Return (X, Y) of the center of cell containing provided text 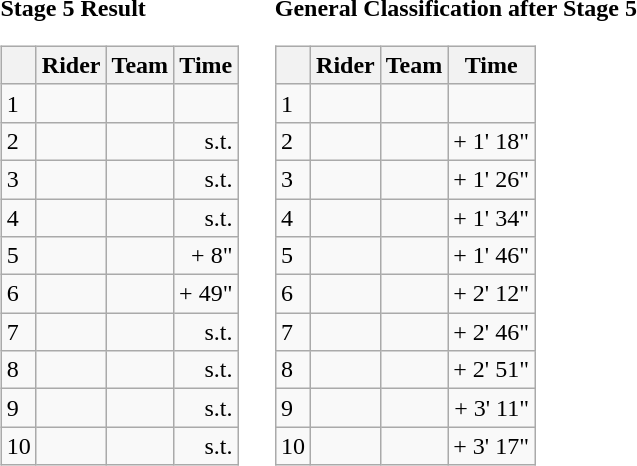
+ 3' 17" (492, 446)
+ 1' 18" (492, 141)
+ 1' 46" (492, 256)
+ 2' 51" (492, 370)
+ 8" (206, 256)
+ 1' 26" (492, 179)
+ 2' 46" (492, 332)
+ 1' 34" (492, 217)
+ 3' 11" (492, 408)
+ 2' 12" (492, 294)
+ 49" (206, 294)
